Pinpoint the cell where the given text exists, returning its (X, Y) midpoint coordinate. 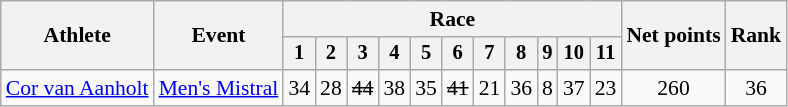
34 (299, 88)
3 (363, 54)
Athlete (78, 36)
38 (394, 88)
28 (331, 88)
Race (452, 19)
1 (299, 54)
6 (458, 54)
Cor van Aanholt (78, 88)
Men's Mistral (219, 88)
Rank (756, 36)
Event (219, 36)
37 (574, 88)
41 (458, 88)
21 (490, 88)
260 (673, 88)
10 (574, 54)
Net points (673, 36)
2 (331, 54)
5 (426, 54)
9 (548, 54)
7 (490, 54)
44 (363, 88)
11 (606, 54)
23 (606, 88)
4 (394, 54)
35 (426, 88)
